For the text-containing cell, return its midpoint in [X, Y] coordinate format. 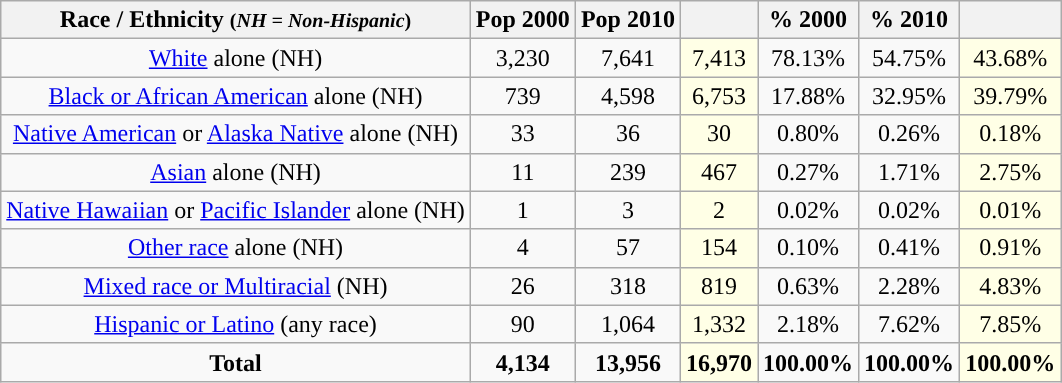
4,134 [522, 362]
54.75% [910, 58]
Black or African American alone (NH) [236, 96]
0.27% [808, 172]
7.62% [910, 324]
4.83% [1010, 286]
0.63% [808, 286]
Pop 2000 [522, 20]
2 [718, 210]
Pop 2010 [628, 20]
39.79% [1010, 96]
Mixed race or Multiracial (NH) [236, 286]
239 [628, 172]
White alone (NH) [236, 58]
16,970 [718, 362]
0.26% [910, 134]
Race / Ethnicity (NH = Non-Hispanic) [236, 20]
739 [522, 96]
0.18% [1010, 134]
26 [522, 286]
1.71% [910, 172]
7,641 [628, 58]
1,332 [718, 324]
Native American or Alaska Native alone (NH) [236, 134]
11 [522, 172]
% 2010 [910, 20]
1,064 [628, 324]
6,753 [718, 96]
819 [718, 286]
57 [628, 248]
13,956 [628, 362]
Hispanic or Latino (any race) [236, 324]
3 [628, 210]
467 [718, 172]
318 [628, 286]
90 [522, 324]
154 [718, 248]
78.13% [808, 58]
17.88% [808, 96]
33 [522, 134]
43.68% [1010, 58]
36 [628, 134]
2.28% [910, 286]
32.95% [910, 96]
% 2000 [808, 20]
4,598 [628, 96]
Asian alone (NH) [236, 172]
7.85% [1010, 324]
0.80% [808, 134]
30 [718, 134]
0.10% [808, 248]
Other race alone (NH) [236, 248]
4 [522, 248]
3,230 [522, 58]
0.91% [1010, 248]
Native Hawaiian or Pacific Islander alone (NH) [236, 210]
7,413 [718, 58]
2.18% [808, 324]
0.41% [910, 248]
1 [522, 210]
2.75% [1010, 172]
Total [236, 362]
0.01% [1010, 210]
